Determine the (X, Y) coordinate at the center of the cell enclosing the given text.  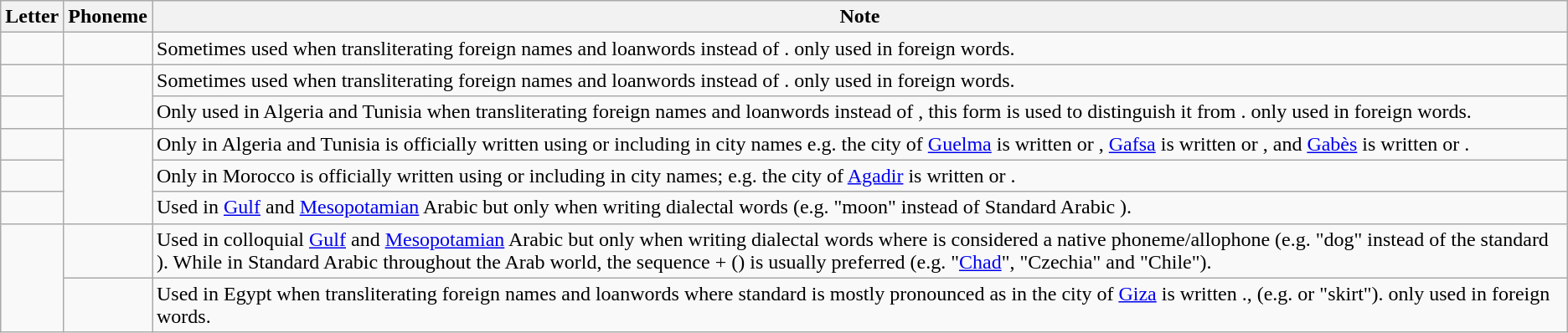
Note (860, 17)
Letter (32, 17)
Phoneme (108, 17)
Only in Morocco is officially written using or including in city names; e.g. the city of Agadir is written or . (860, 176)
Used in Gulf and Mesopotamian Arabic but only when writing dialectal words (e.g. "moon" instead of Standard Arabic ). (860, 207)
